Output the (x, y) coordinate of the center of the cell containing the given text.  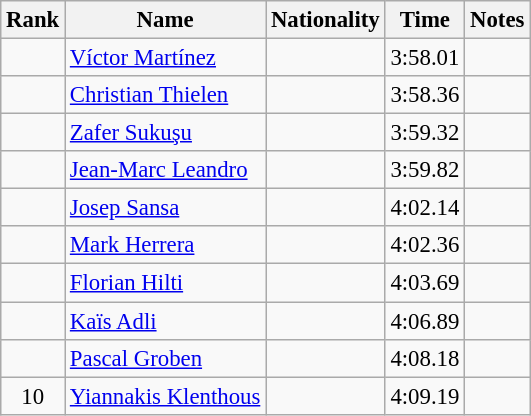
Jean-Marc Leandro (166, 170)
Christian Thielen (166, 95)
4:02.36 (425, 245)
3:59.32 (425, 133)
Rank (33, 20)
Víctor Martínez (166, 58)
Notes (498, 20)
Zafer Sukuşu (166, 133)
4:08.18 (425, 358)
Yiannakis Klenthous (166, 396)
10 (33, 396)
Kaïs Adli (166, 321)
Pascal Groben (166, 358)
Nationality (326, 20)
Mark Herrera (166, 245)
4:06.89 (425, 321)
Name (166, 20)
3:59.82 (425, 170)
4:02.14 (425, 208)
Josep Sansa (166, 208)
Florian Hilti (166, 283)
Time (425, 20)
3:58.01 (425, 58)
3:58.36 (425, 95)
4:09.19 (425, 396)
4:03.69 (425, 283)
